Output the (X, Y) coordinate of the center of the cell containing the given text.  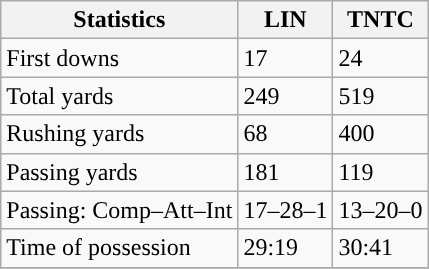
LIN (286, 20)
181 (286, 172)
68 (286, 134)
Rushing yards (120, 134)
Total yards (120, 96)
519 (380, 96)
17–28–1 (286, 210)
Statistics (120, 20)
30:41 (380, 248)
24 (380, 58)
400 (380, 134)
119 (380, 172)
Time of possession (120, 248)
First downs (120, 58)
Passing yards (120, 172)
17 (286, 58)
29:19 (286, 248)
TNTC (380, 20)
249 (286, 96)
Passing: Comp–Att–Int (120, 210)
13–20–0 (380, 210)
